Return (x, y) of the center of cell containing provided text 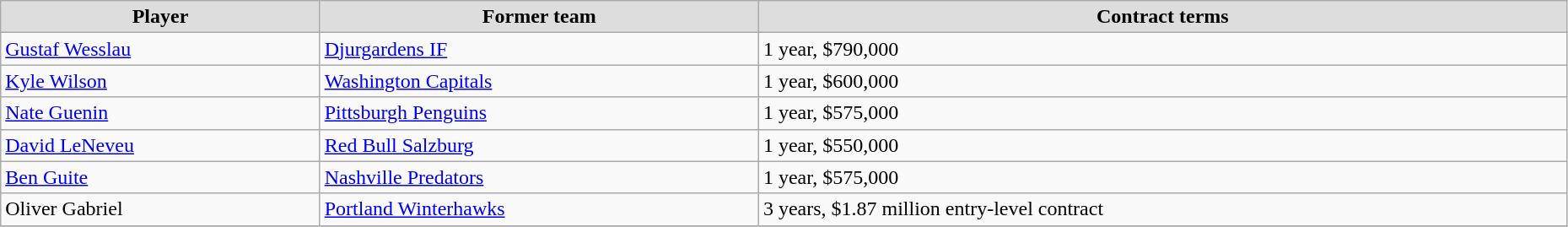
1 year, $550,000 (1162, 145)
Washington Capitals (539, 81)
Oliver Gabriel (160, 209)
Gustaf Wesslau (160, 49)
Kyle Wilson (160, 81)
Contract terms (1162, 17)
Djurgardens IF (539, 49)
1 year, $600,000 (1162, 81)
3 years, $1.87 million entry-level contract (1162, 209)
Nate Guenin (160, 113)
Ben Guite (160, 177)
Player (160, 17)
Portland Winterhawks (539, 209)
David LeNeveu (160, 145)
Former team (539, 17)
Pittsburgh Penguins (539, 113)
Nashville Predators (539, 177)
1 year, $790,000 (1162, 49)
Red Bull Salzburg (539, 145)
